Provide the (x, y) coordinate of the cell's center where the given text is located.  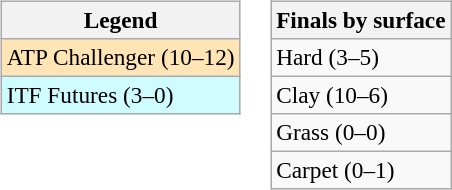
Legend (120, 20)
Finals by surface (361, 20)
Carpet (0–1) (361, 171)
ITF Futures (3–0) (120, 95)
Clay (10–6) (361, 95)
Grass (0–0) (361, 133)
Hard (3–5) (361, 57)
ATP Challenger (10–12) (120, 57)
